Capture the cell that displays the provided text and extract its (x, y) central coordinate. 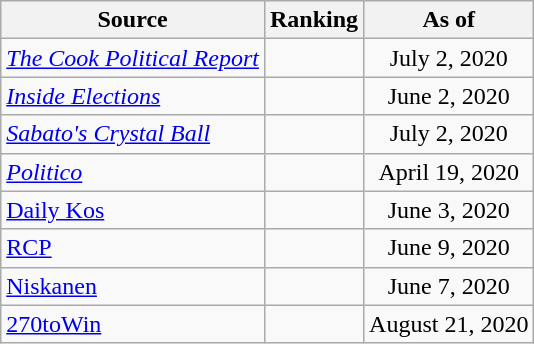
Source (133, 20)
Daily Kos (133, 210)
April 19, 2020 (449, 172)
Niskanen (133, 286)
June 2, 2020 (449, 96)
The Cook Political Report (133, 58)
Inside Elections (133, 96)
270toWin (133, 324)
Politico (133, 172)
June 9, 2020 (449, 248)
Ranking (314, 20)
Sabato's Crystal Ball (133, 134)
June 7, 2020 (449, 286)
June 3, 2020 (449, 210)
August 21, 2020 (449, 324)
As of (449, 20)
RCP (133, 248)
